Provide the (x, y) coordinate of the cell's center where the given text is located.  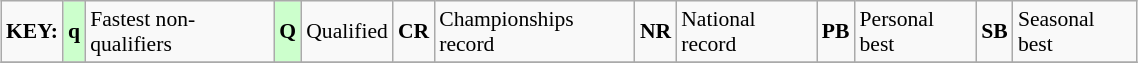
SB (994, 32)
National record (746, 32)
Q (288, 32)
KEY: (32, 32)
CR (414, 32)
Fastest non-qualifiers (180, 32)
Championships record (534, 32)
Seasonal best (1075, 32)
NR (656, 32)
Personal best (916, 32)
Qualified (347, 32)
PB (836, 32)
q (74, 32)
